Return [x, y] of the center of cell containing provided text 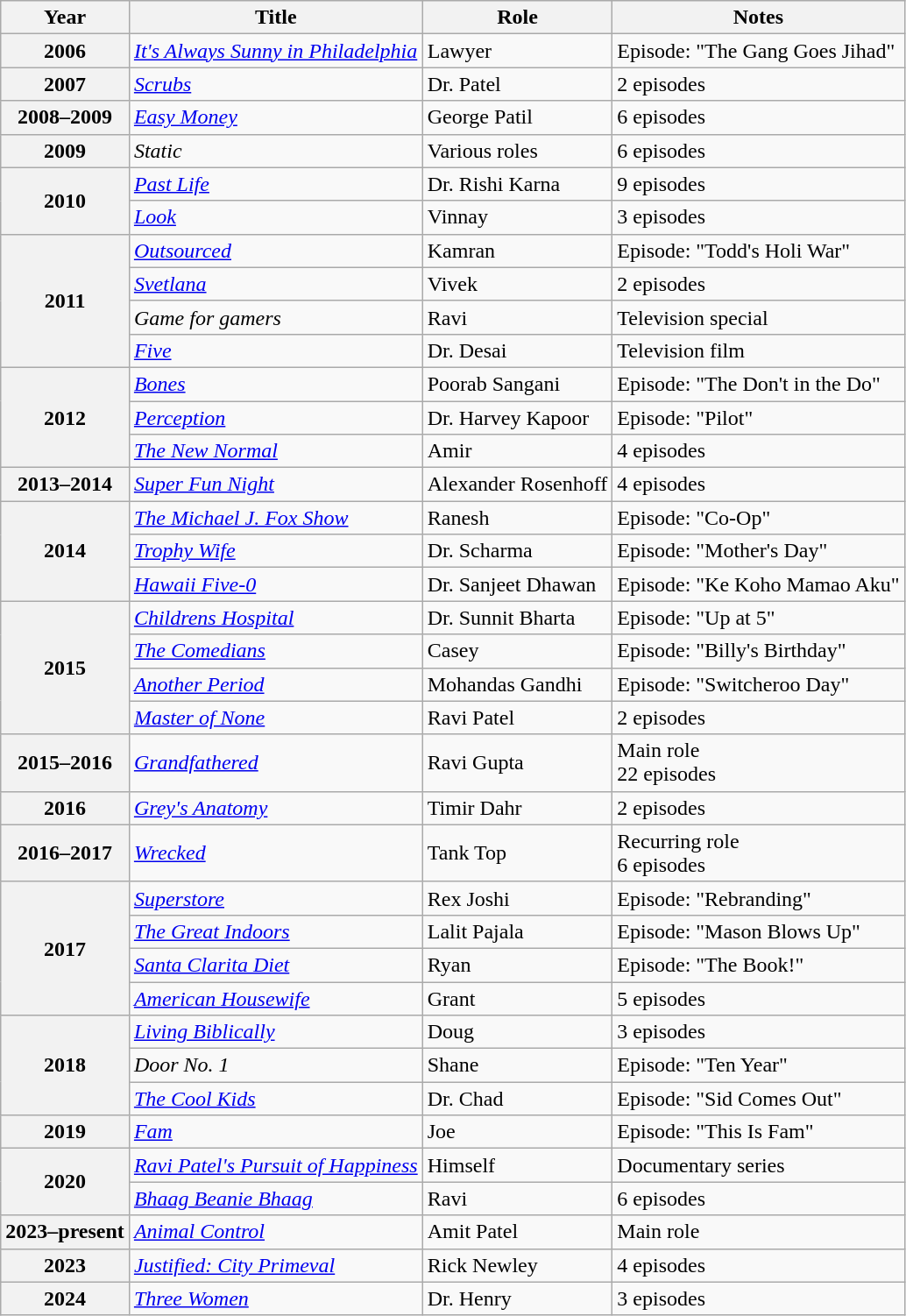
Super Fun Night [275, 485]
The Michael J. Fox Show [275, 518]
Three Women [275, 1298]
Grant [517, 998]
Episode: "Pilot" [759, 418]
Episode: "Todd's Holi War" [759, 251]
2011 [65, 301]
Dr. Rishi Karna [517, 184]
Santa Clarita Diet [275, 965]
Dr. Sanjeet Dhawan [517, 584]
2012 [65, 417]
Dr. Harvey Kapoor [517, 418]
2024 [65, 1298]
Static [275, 151]
Wrecked [275, 853]
Superstore [275, 898]
Ranesh [517, 518]
2008–2009 [65, 117]
2023–present [65, 1232]
Easy Money [275, 117]
Bhaag Beanie Bhaag [275, 1199]
Bones [275, 384]
2014 [65, 551]
Episode: "Up at 5" [759, 618]
2019 [65, 1132]
Shane [517, 1065]
Dr. Sunnit Bharta [517, 618]
Justified: City Primeval [275, 1265]
Casey [517, 651]
Television special [759, 317]
The New Normal [275, 451]
Television film [759, 350]
Episode: "Co-Op" [759, 518]
Mohandas Gandhi [517, 684]
Door No. 1 [275, 1065]
Episode: "Switcheroo Day" [759, 684]
Joe [517, 1132]
2013–2014 [65, 485]
Dr. Scharma [517, 551]
Dr. Desai [517, 350]
Alexander Rosenhoff [517, 485]
Grey's Anatomy [275, 808]
Episode: "Rebranding" [759, 898]
Main role22 episodes [759, 762]
Fam [275, 1132]
Episode: "The Gang Goes Jihad" [759, 51]
Doug [517, 1032]
Ravi Patel's Pursuit of Happiness [275, 1165]
2010 [65, 201]
Lawyer [517, 51]
Himself [517, 1165]
Amir [517, 451]
Lalit Pajala [517, 931]
Role [517, 18]
2017 [65, 948]
Dr. Patel [517, 84]
Ravi Patel [517, 718]
Episode: "The Book!" [759, 965]
5 episodes [759, 998]
2015 [65, 668]
Title [275, 18]
Look [275, 217]
2023 [65, 1265]
Hawaii Five-0 [275, 584]
Various roles [517, 151]
Svetlana [275, 284]
Past Life [275, 184]
Dr. Chad [517, 1099]
It's Always Sunny in Philadelphia [275, 51]
Rex Joshi [517, 898]
American Housewife [275, 998]
2006 [65, 51]
Episode: "Ten Year" [759, 1065]
2009 [65, 151]
2015–2016 [65, 762]
Ravi Gupta [517, 762]
Poorab Sangani [517, 384]
Episode: "Mason Blows Up" [759, 931]
Perception [275, 418]
Dr. Henry [517, 1298]
Amit Patel [517, 1232]
The Comedians [275, 651]
Ryan [517, 965]
Main role [759, 1232]
Episode: "This Is Fam" [759, 1132]
Vivek [517, 284]
9 episodes [759, 184]
Grandfathered [275, 762]
2016–2017 [65, 853]
Year [65, 18]
Episode: "Sid Comes Out" [759, 1099]
The Cool Kids [275, 1099]
2018 [65, 1065]
Kamran [517, 251]
Episode: "Billy's Birthday" [759, 651]
Game for gamers [275, 317]
Episode: "Mother's Day" [759, 551]
Master of None [275, 718]
Tank Top [517, 853]
Documentary series [759, 1165]
Recurring role6 episodes [759, 853]
George Patil [517, 117]
Rick Newley [517, 1265]
Outsourced [275, 251]
Childrens Hospital [275, 618]
2007 [65, 84]
Episode: "Ke Koho Mamao Aku" [759, 584]
Animal Control [275, 1232]
Living Biblically [275, 1032]
Timir Dahr [517, 808]
Trophy Wife [275, 551]
Episode: "The Don't in the Do" [759, 384]
2020 [65, 1182]
The Great Indoors [275, 931]
Notes [759, 18]
Scrubs [275, 84]
Vinnay [517, 217]
Another Period [275, 684]
Five [275, 350]
2016 [65, 808]
